Find where the given text appears and provide that cell's center as [x, y] coordinate. 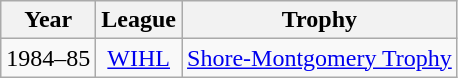
Trophy [320, 20]
1984–85 [48, 58]
WIHL [139, 58]
Year [48, 20]
Shore-Montgomery Trophy [320, 58]
League [139, 20]
